Provide the [X, Y] coordinate of the cell's center where the given text is located.  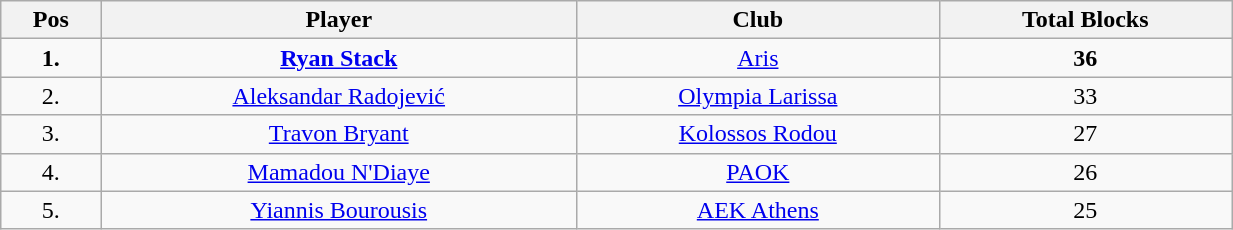
Aleksandar Radojević [339, 96]
Travon Bryant [339, 134]
Total Blocks [1086, 20]
5. [51, 210]
Yiannis Bourousis [339, 210]
Pos [51, 20]
3. [51, 134]
26 [1086, 172]
27 [1086, 134]
33 [1086, 96]
Player [339, 20]
25 [1086, 210]
Ryan Stack [339, 58]
1. [51, 58]
2. [51, 96]
Olympia Larissa [758, 96]
AEK Athens [758, 210]
36 [1086, 58]
4. [51, 172]
Aris [758, 58]
Club [758, 20]
Mamadou N'Diaye [339, 172]
Kolossos Rodou [758, 134]
PAOK [758, 172]
